Provide the [x, y] coordinate of the cell's center where the given text is located.  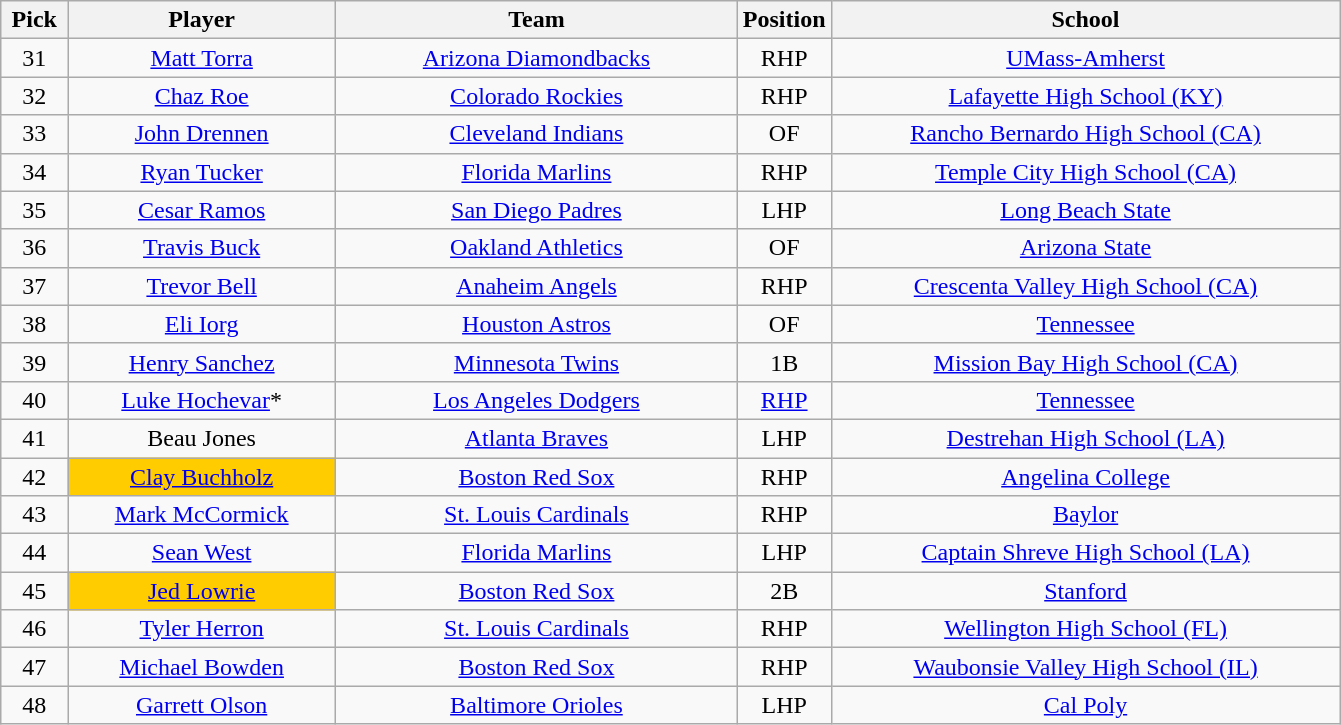
Destrehan High School (LA) [1086, 438]
48 [34, 705]
Mission Bay High School (CA) [1086, 362]
38 [34, 324]
42 [34, 477]
Stanford [1086, 591]
Player [202, 20]
46 [34, 629]
Eli Iorg [202, 324]
43 [34, 515]
Waubonsie Valley High School (IL) [1086, 667]
2B [784, 591]
Lafayette High School (KY) [1086, 96]
Jed Lowrie [202, 591]
Mark McCormick [202, 515]
Cleveland Indians [537, 134]
School [1086, 20]
Tyler Herron [202, 629]
Beau Jones [202, 438]
San Diego Padres [537, 210]
Baylor [1086, 515]
Cal Poly [1086, 705]
Captain Shreve High School (LA) [1086, 553]
Colorado Rockies [537, 96]
Temple City High School (CA) [1086, 172]
Sean West [202, 553]
Garrett Olson [202, 705]
Anaheim Angels [537, 286]
33 [34, 134]
UMass-Amherst [1086, 58]
36 [34, 248]
Trevor Bell [202, 286]
Team [537, 20]
Wellington High School (FL) [1086, 629]
Oakland Athletics [537, 248]
Position [784, 20]
Rancho Bernardo High School (CA) [1086, 134]
Crescenta Valley High School (CA) [1086, 286]
Chaz Roe [202, 96]
Matt Torra [202, 58]
Minnesota Twins [537, 362]
34 [34, 172]
Travis Buck [202, 248]
Long Beach State [1086, 210]
Henry Sanchez [202, 362]
45 [34, 591]
Atlanta Braves [537, 438]
Clay Buchholz [202, 477]
Arizona Diamondbacks [537, 58]
41 [34, 438]
39 [34, 362]
Angelina College [1086, 477]
31 [34, 58]
Cesar Ramos [202, 210]
Ryan Tucker [202, 172]
1B [784, 362]
44 [34, 553]
John Drennen [202, 134]
Arizona State [1086, 248]
47 [34, 667]
Baltimore Orioles [537, 705]
32 [34, 96]
35 [34, 210]
Houston Astros [537, 324]
Michael Bowden [202, 667]
Luke Hochevar* [202, 400]
37 [34, 286]
Pick [34, 20]
Los Angeles Dodgers [537, 400]
40 [34, 400]
